Extract the [x, y] coordinate from the center of the cell holding the provided text.  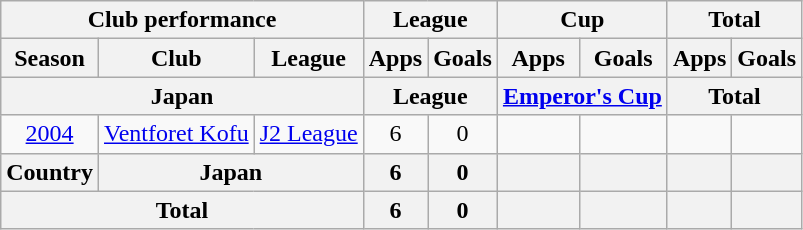
Season [50, 58]
Club performance [182, 20]
2004 [50, 134]
Club [176, 58]
Cup [582, 20]
Emperor's Cup [582, 96]
J2 League [308, 134]
Country [50, 172]
Ventforet Kofu [176, 134]
